From the cell containing the given text, extract its center point as (X, Y) coordinate. 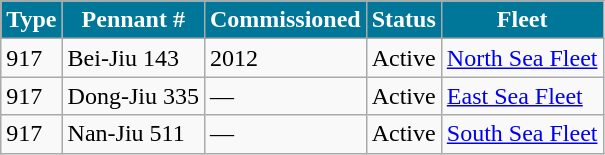
Fleet (522, 20)
Pennant # (133, 20)
Dong-Jiu 335 (133, 96)
Nan-Jiu 511 (133, 134)
2012 (285, 58)
North Sea Fleet (522, 58)
Commissioned (285, 20)
East Sea Fleet (522, 96)
Bei-Jiu 143 (133, 58)
South Sea Fleet (522, 134)
Status (404, 20)
Type (32, 20)
